Extract the [X, Y] coordinate from the center of the cell holding the provided text.  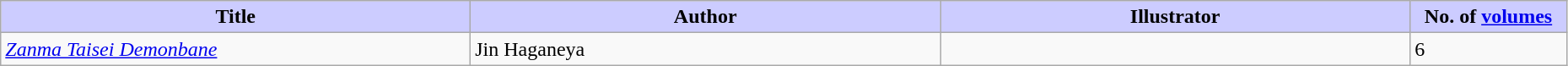
Jin Haganeya [705, 49]
Author [705, 17]
Title [236, 17]
Illustrator [1176, 17]
6 [1489, 49]
Zanma Taisei Demonbane [236, 49]
No. of volumes [1489, 17]
